Return the (X, Y) coordinate for the center point of the cell that contains the specified text.  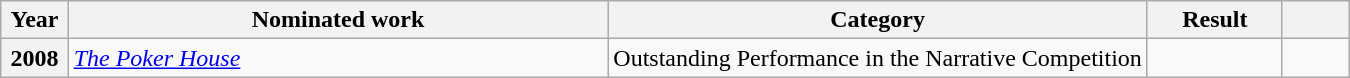
Outstanding Performance in the Narrative Competition (878, 58)
Year (34, 20)
The Poker House (338, 58)
Result (1214, 20)
Category (878, 20)
2008 (34, 58)
Nominated work (338, 20)
